Output the (x, y) coordinate of the center of the cell containing the given text.  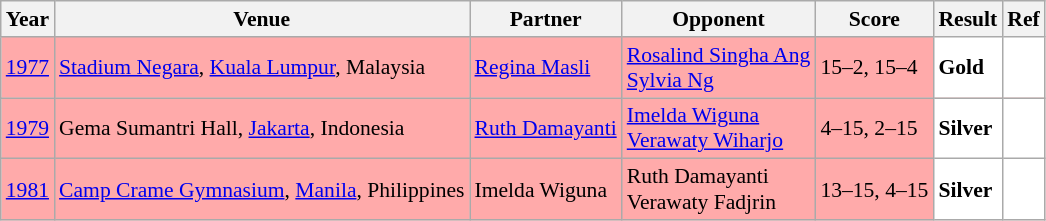
Opponent (719, 19)
Score (874, 19)
1981 (28, 190)
Gold (968, 68)
Regina Masli (546, 68)
Imelda Wiguna Verawaty Wiharjo (719, 128)
Result (968, 19)
1977 (28, 68)
13–15, 4–15 (874, 190)
Imelda Wiguna (546, 190)
Year (28, 19)
1979 (28, 128)
Venue (262, 19)
Ruth Damayanti Verawaty Fadjrin (719, 190)
Partner (546, 19)
4–15, 2–15 (874, 128)
Ref (1023, 19)
Rosalind Singha Ang Sylvia Ng (719, 68)
Camp Crame Gymnasium, Manila, Philippines (262, 190)
Gema Sumantri Hall, Jakarta, Indonesia (262, 128)
Ruth Damayanti (546, 128)
15–2, 15–4 (874, 68)
Stadium Negara, Kuala Lumpur, Malaysia (262, 68)
